Detect which cell encompasses the target text, then output its [x, y] center coordinate. 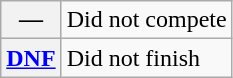
Did not compete [146, 20]
— [31, 20]
Did not finish [146, 58]
DNF [31, 58]
